Output the [x, y] coordinate of the center of the cell containing the given text.  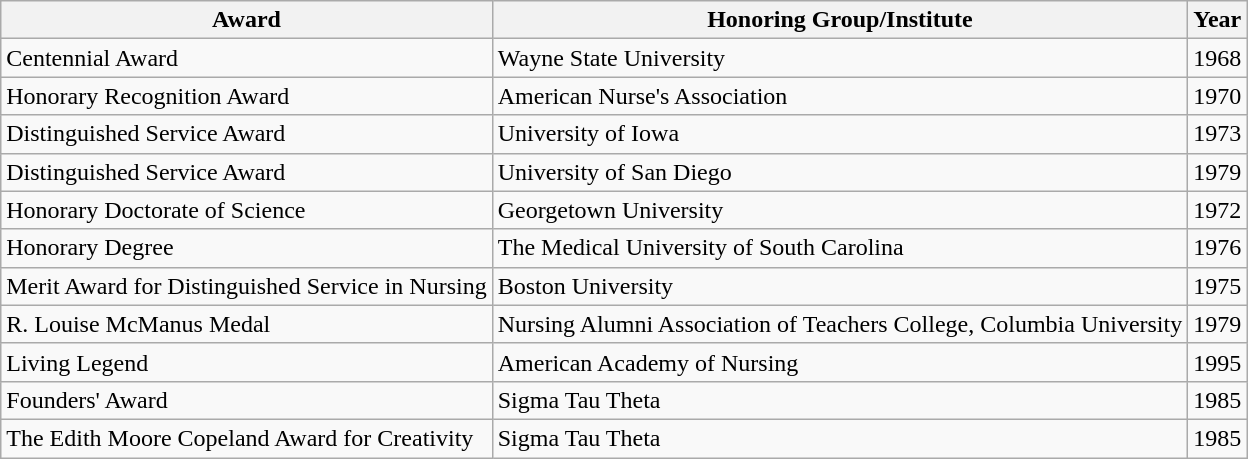
1972 [1218, 210]
Centennial Award [246, 58]
American Academy of Nursing [840, 362]
Nursing Alumni Association of Teachers College, Columbia University [840, 324]
Founders' Award [246, 400]
The Medical University of South Carolina [840, 248]
1995 [1218, 362]
R. Louise McManus Medal [246, 324]
Award [246, 20]
Honorary Doctorate of Science [246, 210]
Wayne State University [840, 58]
1976 [1218, 248]
Honorary Recognition Award [246, 96]
1973 [1218, 134]
1968 [1218, 58]
Living Legend [246, 362]
The Edith Moore Copeland Award for Creativity [246, 438]
University of San Diego [840, 172]
University of Iowa [840, 134]
Honorary Degree [246, 248]
American Nurse's Association [840, 96]
1970 [1218, 96]
Georgetown University [840, 210]
Honoring Group/Institute [840, 20]
1975 [1218, 286]
Merit Award for Distinguished Service in Nursing [246, 286]
Boston University [840, 286]
Year [1218, 20]
